Return (X, Y) of the center of cell containing provided text 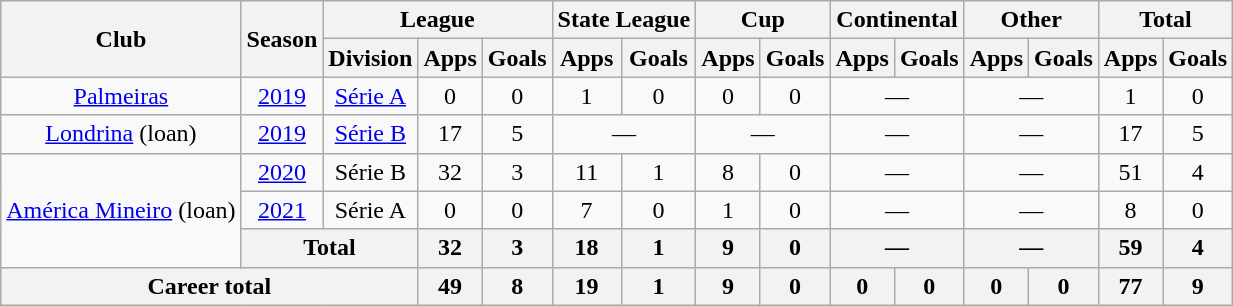
Londrina (loan) (121, 134)
Club (121, 39)
Palmeiras (121, 96)
51 (1130, 172)
Cup (763, 20)
League (438, 20)
18 (586, 248)
América Mineiro (loan) (121, 210)
11 (586, 172)
Division (370, 58)
19 (586, 286)
Continental (897, 20)
2021 (282, 210)
Other (1031, 20)
State League (624, 20)
2020 (282, 172)
Career total (210, 286)
7 (586, 210)
Season (282, 39)
49 (450, 286)
59 (1130, 248)
77 (1130, 286)
